Capture the cell that displays the provided text and extract its [X, Y] central coordinate. 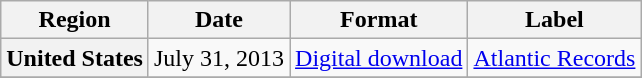
July 31, 2013 [218, 58]
Date [218, 20]
United States [75, 58]
Region [75, 20]
Digital download [379, 58]
Format [379, 20]
Atlantic Records [554, 58]
Label [554, 20]
